For the text-containing cell, return its midpoint in (X, Y) coordinate format. 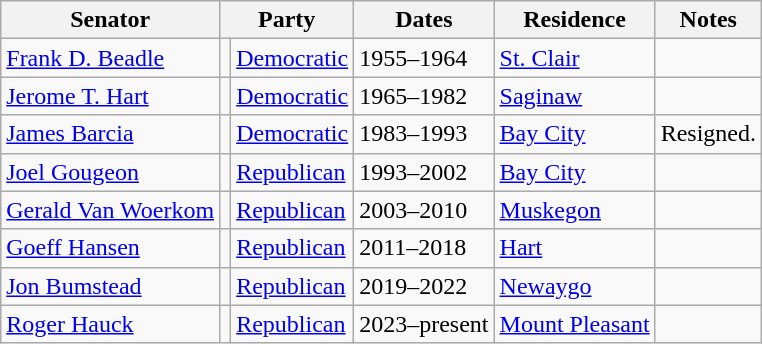
Residence (574, 20)
1965–1982 (424, 96)
Resigned. (708, 134)
Hart (574, 248)
Jerome T. Hart (110, 96)
Muskegon (574, 210)
Frank D. Beadle (110, 58)
Notes (708, 20)
James Barcia (110, 134)
Party (287, 20)
1955–1964 (424, 58)
1993–2002 (424, 172)
St. Clair (574, 58)
1983–1993 (424, 134)
Saginaw (574, 96)
Roger Hauck (110, 324)
Dates (424, 20)
Goeff Hansen (110, 248)
2019–2022 (424, 286)
2023–present (424, 324)
Senator (110, 20)
2011–2018 (424, 248)
Newaygo (574, 286)
2003–2010 (424, 210)
Mount Pleasant (574, 324)
Joel Gougeon (110, 172)
Gerald Van Woerkom (110, 210)
Jon Bumstead (110, 286)
